Extract the [X, Y] coordinate from the center of the cell holding the provided text.  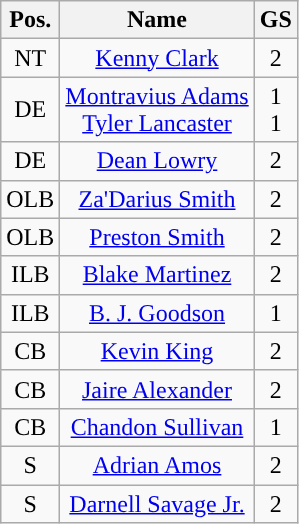
NT [30, 58]
Za'Darius Smith [157, 199]
Kevin King [157, 351]
Montravius AdamsTyler Lancaster [157, 110]
11 [276, 110]
B. J. Goodson [157, 313]
Preston Smith [157, 237]
Blake Martinez [157, 275]
Chandon Sullivan [157, 427]
Pos. [30, 20]
Darnell Savage Jr. [157, 503]
Name [157, 20]
Kenny Clark [157, 58]
Adrian Amos [157, 465]
Jaire Alexander [157, 389]
Dean Lowry [157, 161]
GS [276, 20]
